From the cell containing the given text, extract its center point as (X, Y) coordinate. 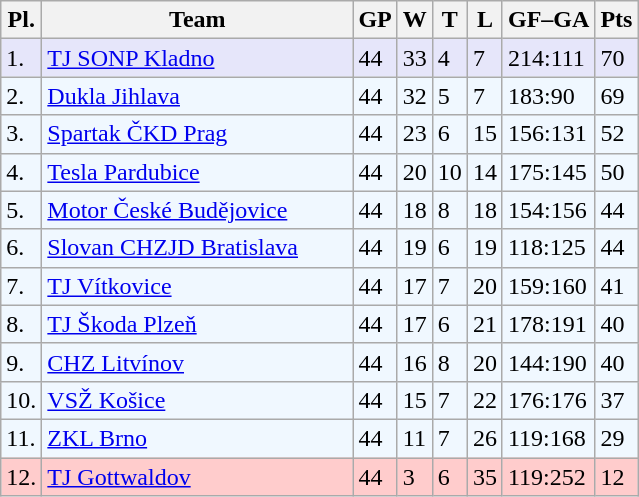
Team (198, 20)
Motor České Budějovice (198, 210)
156:131 (548, 134)
Pl. (22, 20)
Spartak ČKD Prag (198, 134)
L (484, 20)
GP (375, 20)
GF–GA (548, 20)
VSŽ Košice (198, 400)
4. (22, 172)
5 (450, 96)
Dukla Jihlava (198, 96)
Pts (616, 20)
ZKL Brno (198, 438)
CHZ Litvínov (198, 362)
14 (484, 172)
175:145 (548, 172)
6. (22, 248)
183:90 (548, 96)
TJ Škoda Plzeň (198, 324)
16 (414, 362)
176:176 (548, 400)
TJ Gottwaldov (198, 477)
2. (22, 96)
50 (616, 172)
9. (22, 362)
5. (22, 210)
4 (450, 58)
TJ SONP Kladno (198, 58)
8. (22, 324)
10 (450, 172)
37 (616, 400)
26 (484, 438)
119:252 (548, 477)
Tesla Pardubice (198, 172)
178:191 (548, 324)
29 (616, 438)
3. (22, 134)
11. (22, 438)
3 (414, 477)
41 (616, 286)
10. (22, 400)
119:168 (548, 438)
W (414, 20)
52 (616, 134)
70 (616, 58)
32 (414, 96)
159:160 (548, 286)
TJ Vítkovice (198, 286)
12 (616, 477)
214:111 (548, 58)
118:125 (548, 248)
33 (414, 58)
69 (616, 96)
7. (22, 286)
Slovan CHZJD Bratislava (198, 248)
35 (484, 477)
21 (484, 324)
144:190 (548, 362)
1. (22, 58)
22 (484, 400)
T (450, 20)
154:156 (548, 210)
11 (414, 438)
12. (22, 477)
23 (414, 134)
